Capture the cell that displays the provided text and extract its (X, Y) central coordinate. 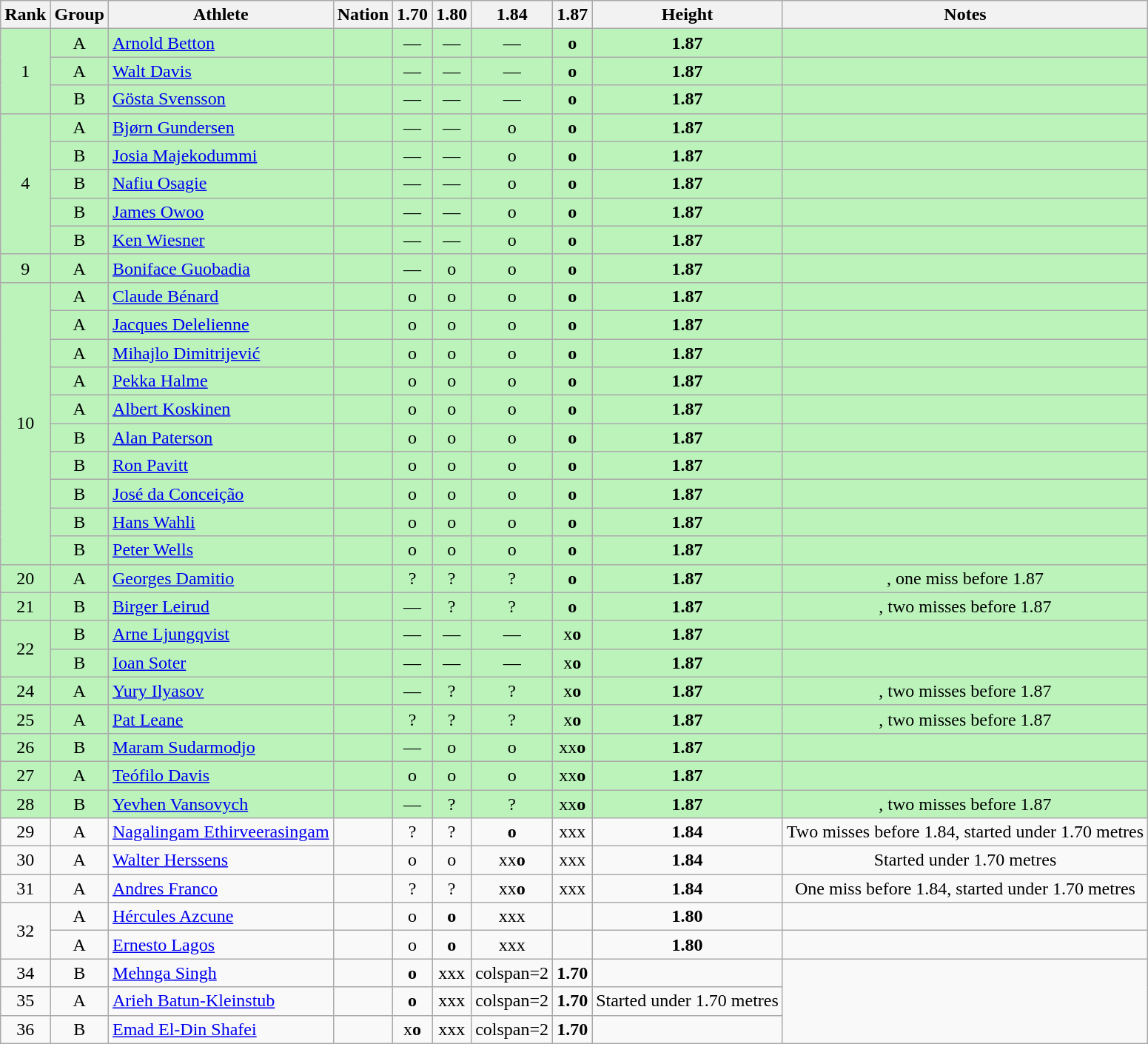
Birger Leirud (221, 606)
James Owoo (221, 212)
Emad El-Din Shafei (221, 1029)
Rank (25, 15)
Albert Koskinen (221, 409)
Ioan Soter (221, 663)
34 (25, 973)
Mehnga Singh (221, 973)
Pekka Halme (221, 381)
25 (25, 719)
Arieh Batun-Kleinstub (221, 1001)
Height (688, 15)
Ron Pavitt (221, 466)
24 (25, 691)
10 (25, 424)
Walter Herssens (221, 860)
One miss before 1.84, started under 1.70 metres (965, 889)
21 (25, 606)
Maram Sudarmodjo (221, 747)
Arne Ljungqvist (221, 635)
Yury Ilyasov (221, 691)
Nation (363, 15)
31 (25, 889)
Ken Wiesner (221, 240)
José da Conceição (221, 494)
Hércules Azcune (221, 917)
Two misses before 1.84, started under 1.70 metres (965, 832)
32 (25, 931)
Nagalingam Ethirveerasingam (221, 832)
9 (25, 268)
Notes (965, 15)
Pat Leane (221, 719)
36 (25, 1029)
30 (25, 860)
Arnold Betton (221, 43)
Jacques Delelienne (221, 324)
Nafiu Osagie (221, 184)
1 (25, 71)
Josia Majekodummi (221, 155)
Boniface Guobadia (221, 268)
27 (25, 775)
4 (25, 184)
, one miss before 1.87 (965, 578)
35 (25, 1001)
Peter Wells (221, 550)
Walt Davis (221, 71)
29 (25, 832)
20 (25, 578)
Yevhen Vansovych (221, 803)
Ernesto Lagos (221, 945)
Athlete (221, 15)
Georges Damitio (221, 578)
Claude Bénard (221, 296)
28 (25, 803)
26 (25, 747)
Andres Franco (221, 889)
Gösta Svensson (221, 99)
Hans Wahli (221, 522)
Mihajlo Dimitrijević (221, 353)
22 (25, 649)
Bjørn Gundersen (221, 127)
Teófilo Davis (221, 775)
Alan Paterson (221, 438)
Group (80, 15)
